Determine the [x, y] coordinate at the center of the cell enclosing the given text.  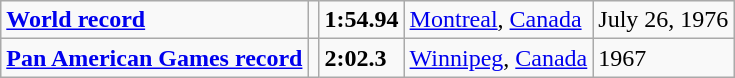
Montreal, Canada [498, 20]
Pan American Games record [154, 58]
World record [154, 20]
1967 [664, 58]
Winnipeg, Canada [498, 58]
1:54.94 [362, 20]
July 26, 1976 [664, 20]
2:02.3 [362, 58]
